Pinpoint the cell where the given text exists, returning its (x, y) midpoint coordinate. 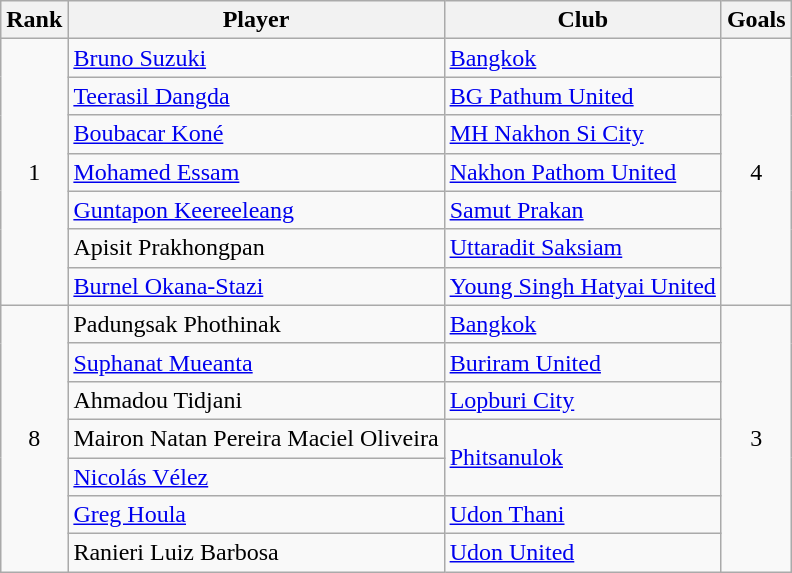
Player (256, 20)
Nakhon Pathom United (582, 172)
Lopburi City (582, 400)
Udon Thani (582, 515)
Goals (756, 20)
Nicolás Vélez (256, 477)
Apisit Prakhongpan (256, 248)
BG Pathum United (582, 96)
Teerasil Dangda (256, 96)
MH Nakhon Si City (582, 134)
Club (582, 20)
Mohamed Essam (256, 172)
Rank (34, 20)
Ranieri Luiz Barbosa (256, 553)
Greg Houla (256, 515)
3 (756, 438)
Boubacar Koné (256, 134)
1 (34, 172)
Bruno Suzuki (256, 58)
Udon United (582, 553)
Padungsak Phothinak (256, 324)
4 (756, 172)
Young Singh Hatyai United (582, 286)
Burnel Okana-Stazi (256, 286)
Samut Prakan (582, 210)
Ahmadou Tidjani (256, 400)
Buriram United (582, 362)
Mairon Natan Pereira Maciel Oliveira (256, 438)
Guntapon Keereeleang (256, 210)
Uttaradit Saksiam (582, 248)
8 (34, 438)
Suphanat Mueanta (256, 362)
Phitsanulok (582, 457)
